Scan for the cell matching the given text and deliver its (X, Y) coordinate at center. 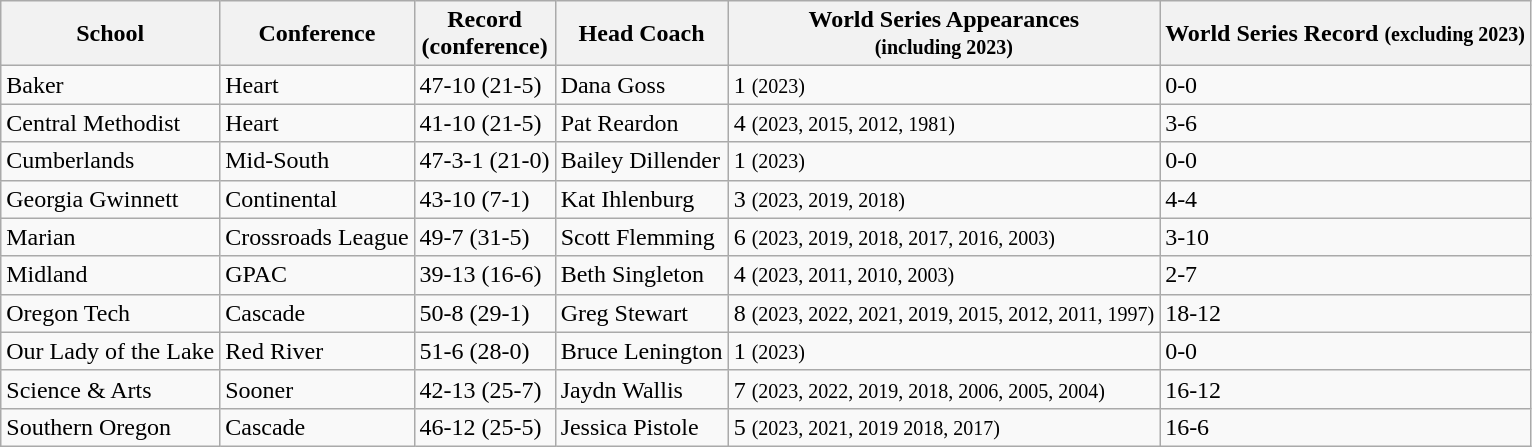
Scott Flemming (642, 237)
8 (2023, 2022, 2021, 2019, 2015, 2012, 2011, 1997) (944, 313)
Cumberlands (110, 161)
Marian (110, 237)
Red River (317, 351)
Conference (317, 34)
Oregon Tech (110, 313)
Science & Arts (110, 389)
Bruce Lenington (642, 351)
50-8 (29-1) (484, 313)
Head Coach (642, 34)
World Series Appearances(including 2023) (944, 34)
47-3-1 (21-0) (484, 161)
Bailey Dillender (642, 161)
Pat Reardon (642, 123)
42-13 (25-7) (484, 389)
47-10 (21-5) (484, 85)
5 (2023, 2021, 2019 2018, 2017) (944, 427)
Continental (317, 199)
4-4 (1346, 199)
School (110, 34)
Our Lady of the Lake (110, 351)
4 (2023, 2011, 2010, 2003) (944, 275)
46-12 (25-5) (484, 427)
GPAC (317, 275)
4 (2023, 2015, 2012, 1981) (944, 123)
Midland (110, 275)
18-12 (1346, 313)
Southern Oregon (110, 427)
Jessica Pistole (642, 427)
Crossroads League (317, 237)
Central Methodist (110, 123)
Greg Stewart (642, 313)
Beth Singleton (642, 275)
Record(conference) (484, 34)
3 (2023, 2019, 2018) (944, 199)
Sooner (317, 389)
3-10 (1346, 237)
16-12 (1346, 389)
3-6 (1346, 123)
39-13 (16-6) (484, 275)
2-7 (1346, 275)
Georgia Gwinnett (110, 199)
43-10 (7-1) (484, 199)
51-6 (28-0) (484, 351)
41-10 (21-5) (484, 123)
Jaydn Wallis (642, 389)
Mid-South (317, 161)
49-7 (31-5) (484, 237)
16-6 (1346, 427)
World Series Record (excluding 2023) (1346, 34)
6 (2023, 2019, 2018, 2017, 2016, 2003) (944, 237)
Baker (110, 85)
Dana Goss (642, 85)
Kat Ihlenburg (642, 199)
7 (2023, 2022, 2019, 2018, 2006, 2005, 2004) (944, 389)
